Search for the cell housing the specified text and yield its (X, Y) center coordinate. 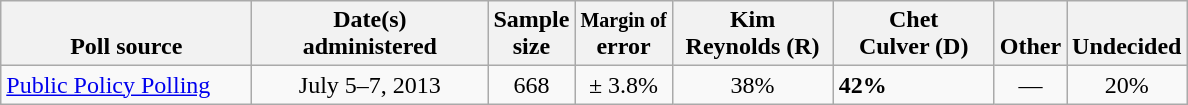
Samplesize (532, 34)
Public Policy Polling (126, 85)
38% (752, 85)
20% (1127, 85)
July 5–7, 2013 (370, 85)
± 3.8% (624, 85)
42% (914, 85)
Margin oferror (624, 34)
Poll source (126, 34)
668 (532, 85)
KimReynolds (R) (752, 34)
Undecided (1127, 34)
Other (1030, 34)
— (1030, 85)
ChetCulver (D) (914, 34)
Date(s)administered (370, 34)
